Search for the cell housing the specified text and yield its (X, Y) center coordinate. 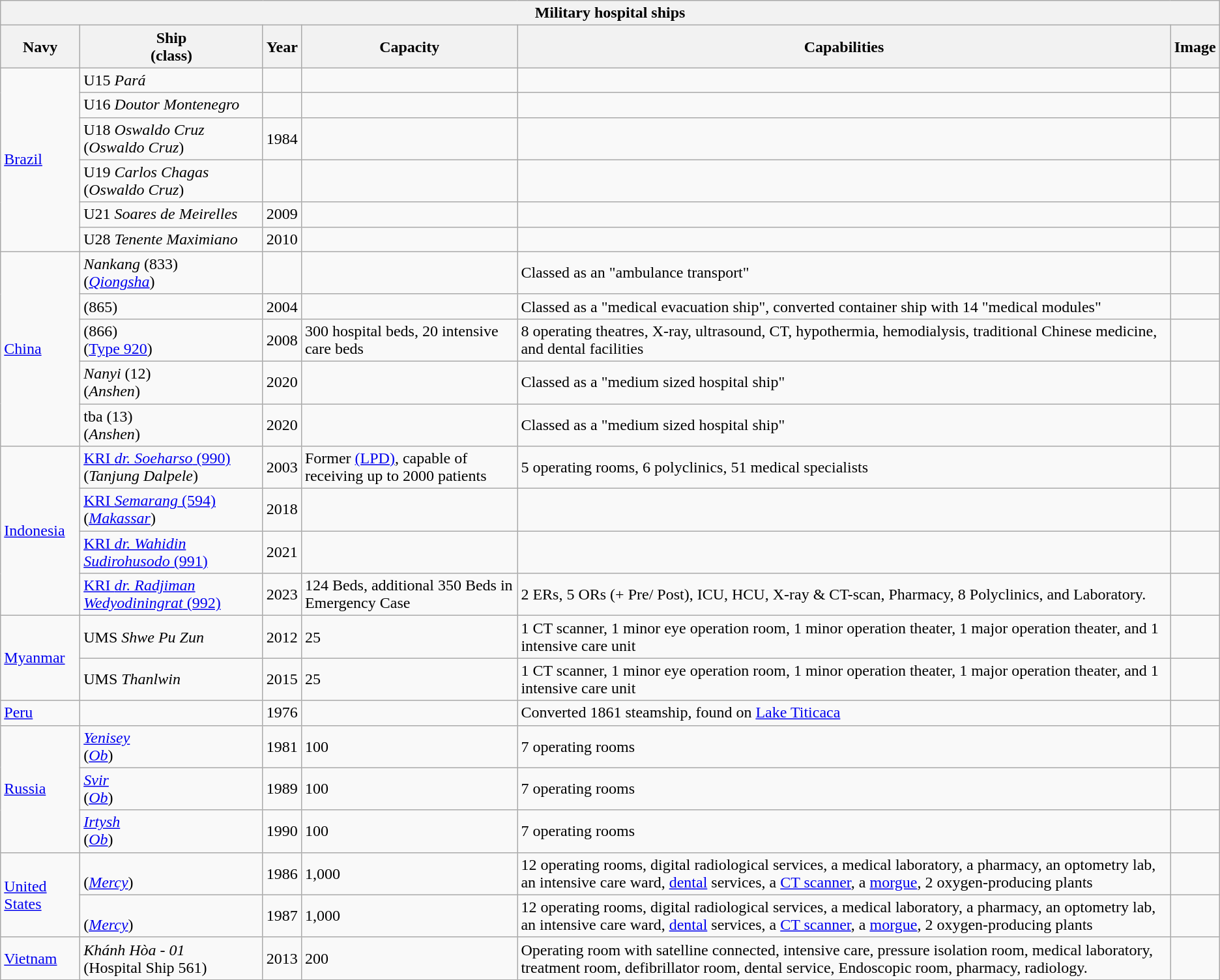
Indonesia (40, 531)
(866)(Type 920) (172, 340)
124 Beds, additional 350 Beds in Emergency Case (409, 594)
2 ERs, 5 ORs (+ Pre/ Post), ICU, HCU, X-ray & CT-scan, Pharmacy, 8 Polyclinics, and Laboratory. (844, 594)
tba (13)(Anshen) (172, 425)
Converted 1861 steamship, found on Lake Titicaca (844, 713)
Yenisey(Ob) (172, 747)
2015 (282, 679)
1987 (282, 916)
2009 (282, 214)
Classed as a "medical evacuation ship", converted container ship with 14 "medical modules" (844, 306)
2018 (282, 510)
(865) (172, 306)
Image (1195, 47)
300 hospital beds, 20 intensive care beds (409, 340)
Capacity (409, 47)
Peru (40, 713)
Nankang (833)(Qiongsha) (172, 272)
U15 Pará (172, 80)
1984 (282, 138)
U28 Tenente Maximiano (172, 239)
Brazil (40, 160)
Ship(class) (172, 47)
Svir(Ob) (172, 788)
2021 (282, 553)
Irtysh(Ob) (172, 831)
Nanyi (12)(Anshen) (172, 382)
KRI Semarang (594)(Makassar) (172, 510)
Military hospital ships (610, 13)
1990 (282, 831)
Vietnam (40, 958)
8 operating theatres, X-ray, ultrasound, CT, hypothermia, hemodialysis, traditional Chinese medicine, and dental facilities (844, 340)
1989 (282, 788)
KRI dr. Radjiman Wedyodiningrat (992) (172, 594)
China (40, 349)
2010 (282, 239)
2023 (282, 594)
U18 Oswaldo Cruz(Oswaldo Cruz) (172, 138)
United States (40, 895)
U21 Soares de Meirelles (172, 214)
Myanmar (40, 658)
2012 (282, 637)
KRI dr. Wahidin Sudirohusodo (991) (172, 553)
1986 (282, 873)
Capabilities (844, 47)
1976 (282, 713)
1981 (282, 747)
2003 (282, 468)
UMS Shwe Pu Zun (172, 637)
KRI dr. Soeharso (990)(Tanjung Dalpele) (172, 468)
5 operating rooms, 6 polyclinics, 51 medical specialists (844, 468)
UMS Thanlwin (172, 679)
Classed as an "ambulance transport" (844, 272)
Former (LPD), capable of receiving up to 2000 patients (409, 468)
2013 (282, 958)
U16 Doutor Montenegro (172, 105)
2004 (282, 306)
Navy (40, 47)
Khánh Hòa - 01(Hospital Ship 561) (172, 958)
U19 Carlos Chagas(Oswaldo Cruz) (172, 181)
200 (409, 958)
2008 (282, 340)
Russia (40, 788)
Year (282, 47)
